Return (x, y) of the center of cell containing provided text 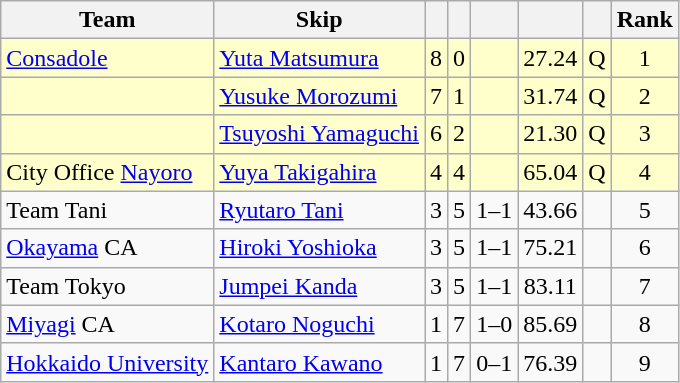
21.30 (550, 134)
Hiroki Yoshioka (320, 248)
Rank (644, 20)
Yusuke Morozumi (320, 96)
Team Tani (108, 210)
Ryutaro Tani (320, 210)
Yuta Matsumura (320, 58)
Hokkaido University (108, 362)
43.66 (550, 210)
Jumpei Kanda (320, 286)
31.74 (550, 96)
9 (644, 362)
85.69 (550, 324)
Miyagi CA (108, 324)
Kotaro Noguchi (320, 324)
1–0 (494, 324)
Team Tokyo (108, 286)
0 (460, 58)
0–1 (494, 362)
City Office Nayoro (108, 172)
83.11 (550, 286)
Skip (320, 20)
75.21 (550, 248)
Team (108, 20)
76.39 (550, 362)
27.24 (550, 58)
Tsuyoshi Yamaguchi (320, 134)
65.04 (550, 172)
Consadole (108, 58)
Okayama CA (108, 248)
Yuya Takigahira (320, 172)
Kantaro Kawano (320, 362)
